Search for the cell housing the specified text and yield its (x, y) center coordinate. 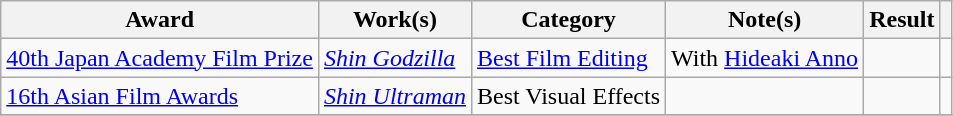
40th Japan Academy Film Prize (160, 58)
Note(s) (765, 20)
Work(s) (394, 20)
Award (160, 20)
Best Film Editing (568, 58)
Best Visual Effects (568, 96)
With Hideaki Anno (765, 58)
Category (568, 20)
16th Asian Film Awards (160, 96)
Result (902, 20)
Shin Ultraman (394, 96)
Shin Godzilla (394, 58)
